Determine the [X, Y] coordinate at the center of the cell enclosing the given text.  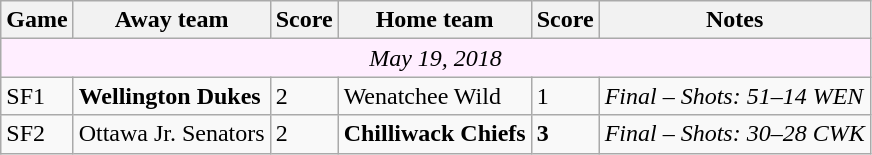
Chilliwack Chiefs [434, 134]
SF2 [37, 134]
Notes [734, 20]
Final – Shots: 51–14 WEN [734, 96]
1 [565, 96]
Ottawa Jr. Senators [172, 134]
Wellington Dukes [172, 96]
Wenatchee Wild [434, 96]
Final – Shots: 30–28 CWK [734, 134]
Away team [172, 20]
SF1 [37, 96]
3 [565, 134]
Game [37, 20]
May 19, 2018 [436, 58]
Home team [434, 20]
